From the cell containing the given text, extract its center point as [X, Y] coordinate. 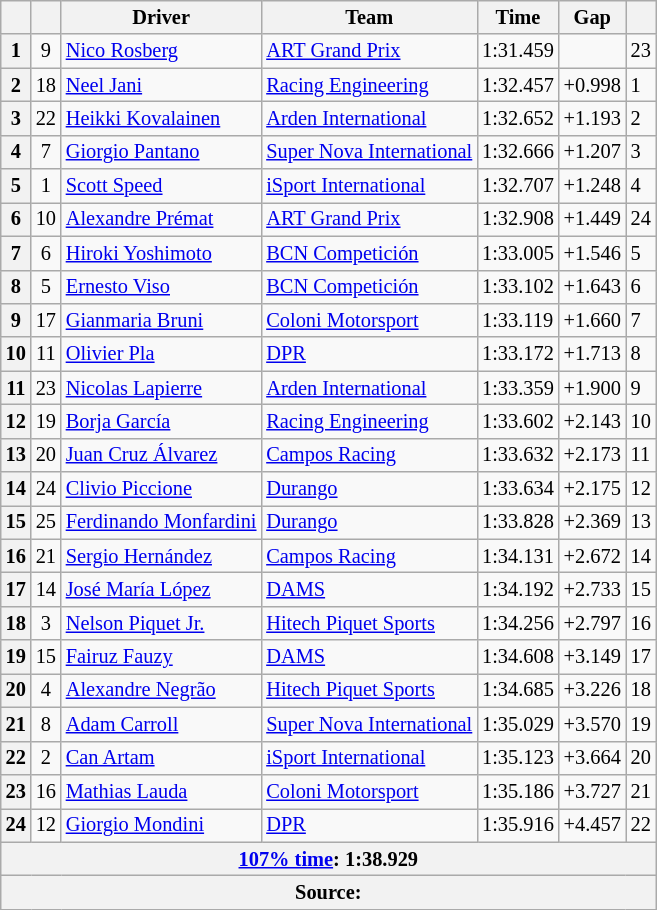
Neel Jani [162, 85]
+2.173 [592, 455]
1:34.685 [518, 690]
Mathias Lauda [162, 791]
1:35.029 [518, 724]
Time [518, 17]
Heikki Kovalainen [162, 118]
Hiroki Yoshimoto [162, 253]
+1.546 [592, 253]
1:35.186 [518, 791]
1:35.916 [518, 825]
Giorgio Pantano [162, 152]
Gianmaria Bruni [162, 320]
1:33.634 [518, 489]
+2.143 [592, 421]
Ferdinando Monfardini [162, 522]
1:34.131 [518, 556]
1:33.172 [518, 354]
+1.193 [592, 118]
25 [46, 522]
1:33.102 [518, 287]
+3.664 [592, 758]
Driver [162, 17]
José María López [162, 589]
+4.457 [592, 825]
1:32.908 [518, 219]
1:35.123 [518, 758]
+1.643 [592, 287]
Giorgio Mondini [162, 825]
+2.733 [592, 589]
+3.226 [592, 690]
Clivio Piccione [162, 489]
+3.570 [592, 724]
1:33.005 [518, 253]
Scott Speed [162, 186]
+0.998 [592, 85]
1:33.828 [518, 522]
Adam Carroll [162, 724]
1:34.256 [518, 623]
Nicolas Lapierre [162, 388]
Source: [328, 892]
Olivier Pla [162, 354]
Juan Cruz Álvarez [162, 455]
1:33.359 [518, 388]
+1.449 [592, 219]
Nico Rosberg [162, 51]
Can Artam [162, 758]
107% time: 1:38.929 [328, 859]
+1.207 [592, 152]
1:31.459 [518, 51]
Alexandre Prémat [162, 219]
Borja García [162, 421]
1:34.608 [518, 657]
+2.672 [592, 556]
Fairuz Fauzy [162, 657]
Sergio Hernández [162, 556]
1:32.652 [518, 118]
+1.248 [592, 186]
1:33.632 [518, 455]
1:33.119 [518, 320]
Nelson Piquet Jr. [162, 623]
1:32.457 [518, 85]
+3.727 [592, 791]
1:33.602 [518, 421]
Team [369, 17]
Gap [592, 17]
1:32.666 [518, 152]
+1.713 [592, 354]
Alexandre Negrão [162, 690]
+2.369 [592, 522]
+1.660 [592, 320]
+2.175 [592, 489]
1:32.707 [518, 186]
Ernesto Viso [162, 287]
+2.797 [592, 623]
+1.900 [592, 388]
+3.149 [592, 657]
1:34.192 [518, 589]
